Find where the given text appears and provide that cell's center as [x, y] coordinate. 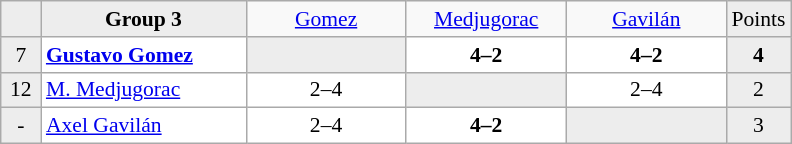
7 [21, 55]
Medjugorac [486, 19]
Gavilán [646, 19]
Axel Gavilán [144, 126]
4 [758, 55]
2 [758, 90]
Points [758, 19]
- [21, 126]
12 [21, 90]
3 [758, 126]
Gomez [326, 19]
M. Medjugorac [144, 90]
Group 3 [144, 19]
Gustavo Gomez [144, 55]
